Determine the [x, y] coordinate at the center of the cell enclosing the given text.  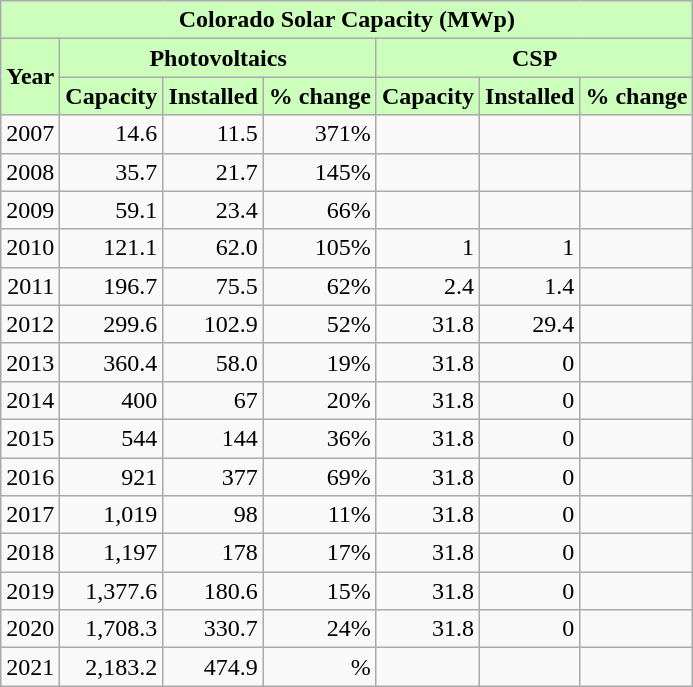
145% [320, 172]
196.7 [112, 286]
29.4 [529, 324]
2,183.2 [112, 667]
% [320, 667]
67 [213, 400]
11.5 [213, 134]
2008 [30, 172]
2015 [30, 438]
21.7 [213, 172]
11% [320, 515]
2011 [30, 286]
20% [320, 400]
2021 [30, 667]
299.6 [112, 324]
Year [30, 77]
98 [213, 515]
2009 [30, 210]
360.4 [112, 362]
2017 [30, 515]
377 [213, 477]
62.0 [213, 248]
371% [320, 134]
2007 [30, 134]
330.7 [213, 629]
52% [320, 324]
59.1 [112, 210]
2010 [30, 248]
178 [213, 553]
121.1 [112, 248]
69% [320, 477]
2019 [30, 591]
2.4 [428, 286]
105% [320, 248]
17% [320, 553]
2020 [30, 629]
102.9 [213, 324]
2012 [30, 324]
180.6 [213, 591]
1,377.6 [112, 591]
35.7 [112, 172]
15% [320, 591]
36% [320, 438]
2018 [30, 553]
66% [320, 210]
75.5 [213, 286]
544 [112, 438]
Colorado Solar Capacity (MWp) [347, 20]
CSP [534, 58]
23.4 [213, 210]
Photovoltaics [218, 58]
1,197 [112, 553]
14.6 [112, 134]
474.9 [213, 667]
2013 [30, 362]
2016 [30, 477]
1.4 [529, 286]
19% [320, 362]
58.0 [213, 362]
24% [320, 629]
921 [112, 477]
1,019 [112, 515]
2014 [30, 400]
144 [213, 438]
1,708.3 [112, 629]
400 [112, 400]
62% [320, 286]
